Provide the [x, y] coordinate of the cell's center where the given text is located.  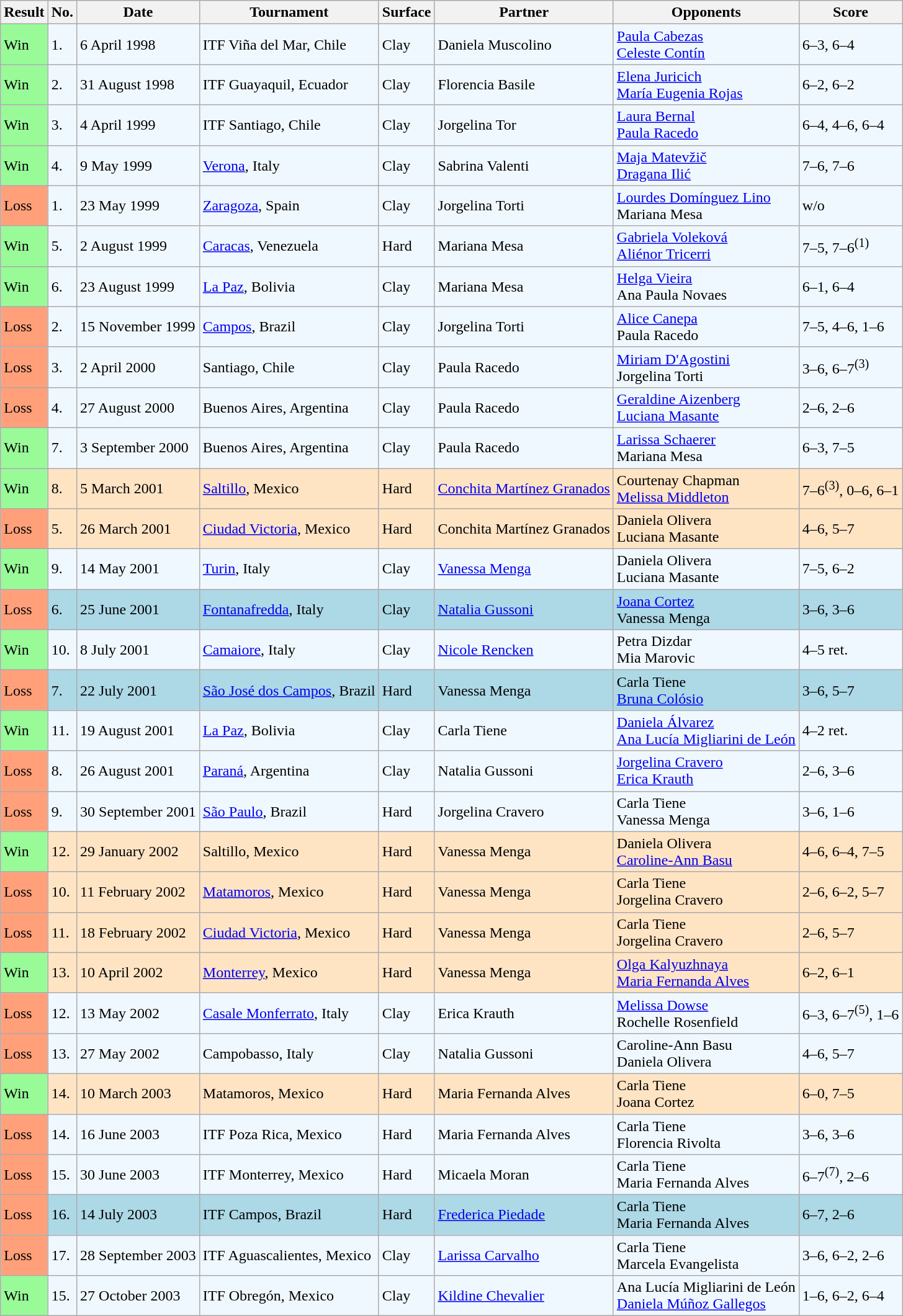
Score [850, 12]
19 August 2001 [138, 731]
Ana Lucía Migliarini de León Daniela Múñoz Gallegos [706, 1296]
Fontanafredda, Italy [289, 609]
10 March 2003 [138, 1093]
Alice Canepa Paula Racedo [706, 326]
Maja Matevžič Dragana Ilić [706, 165]
Monterrey, Mexico [289, 973]
28 September 2003 [138, 1256]
6 April 1998 [138, 45]
3–6, 1–6 [850, 812]
30 September 2001 [138, 812]
14 July 2003 [138, 1215]
6–3, 7–5 [850, 448]
Caracas, Venezuela [289, 246]
Result [24, 12]
27 May 2002 [138, 1054]
25 June 2001 [138, 609]
7–5, 6–2 [850, 570]
7–6, 7–6 [850, 165]
11 February 2002 [138, 892]
Kildine Chevalier [524, 1296]
15 November 1999 [138, 326]
ITF Guayaquil, Ecuador [289, 84]
23 August 1999 [138, 287]
Caroline-Ann Basu Daniela Olivera [706, 1054]
Tournament [289, 12]
w/o [850, 206]
Daniela Muscolino [524, 45]
7–5, 4–6, 1–6 [850, 326]
2 August 1999 [138, 246]
Florencia Basile [524, 84]
18 February 2002 [138, 932]
Carla Tiene Marcela Evangelista [706, 1256]
6–2, 6–1 [850, 973]
6–7, 2–6 [850, 1215]
Casale Monferrato, Italy [289, 1013]
6–7(7), 2–6 [850, 1175]
Surface [407, 12]
16. [62, 1215]
23 May 1999 [138, 206]
4–2 ret. [850, 731]
São Paulo, Brazil [289, 812]
Geraldine Aizenberg Luciana Masante [706, 407]
2–6, 5–7 [850, 932]
Joana Cortez Vanessa Menga [706, 609]
14 May 2001 [138, 570]
Larissa Carvalho [524, 1256]
7–6(3), 0–6, 6–1 [850, 488]
27 August 2000 [138, 407]
2–6, 6–2, 5–7 [850, 892]
22 July 2001 [138, 690]
Carla Tiene Bruna Colósio [706, 690]
13 May 2002 [138, 1013]
Lourdes Domínguez Lino Mariana Mesa [706, 206]
Helga Vieira Ana Paula Novaes [706, 287]
4–5 ret. [850, 650]
2–6, 3–6 [850, 771]
Santiago, Chile [289, 367]
Verona, Italy [289, 165]
Daniela Olivera Caroline-Ann Basu [706, 851]
ITF Santiago, Chile [289, 125]
30 June 2003 [138, 1175]
6–4, 4–6, 6–4 [850, 125]
Laura Bernal Paula Racedo [706, 125]
1–6, 6–2, 6–4 [850, 1296]
Gabriela Voleková Aliénor Tricerri [706, 246]
Carla Tiene [524, 731]
2–6, 2–6 [850, 407]
Jorgelina Tor [524, 125]
Courtenay Chapman Melissa Middleton [706, 488]
6–3, 6–4 [850, 45]
Paraná, Argentina [289, 771]
31 August 1998 [138, 84]
3 September 2000 [138, 448]
9 May 1999 [138, 165]
Melissa Dowse Rochelle Rosenfield [706, 1013]
Petra Dizdar Mia Marovic [706, 650]
Micaela Moran [524, 1175]
ITF Obregón, Mexico [289, 1296]
Carla Tiene Vanessa Menga [706, 812]
6–2, 6–2 [850, 84]
8 July 2001 [138, 650]
Jorgelina Cravero Erica Krauth [706, 771]
ITF Monterrey, Mexico [289, 1175]
Frederica Piedade [524, 1215]
6–1, 6–4 [850, 287]
Erica Krauth [524, 1013]
29 January 2002 [138, 851]
Zaragoza, Spain [289, 206]
3–6, 6–2, 2–6 [850, 1256]
Opponents [706, 12]
Daniela Álvarez Ana Lucía Migliarini de León [706, 731]
27 October 2003 [138, 1296]
26 March 2001 [138, 529]
5 March 2001 [138, 488]
Miriam D'Agostini Jorgelina Torti [706, 367]
ITF Aguascalientes, Mexico [289, 1256]
Olga Kalyuzhnaya Maria Fernanda Alves [706, 973]
Turin, Italy [289, 570]
17. [62, 1256]
Paula Cabezas Celeste Contín [706, 45]
Camaiore, Italy [289, 650]
2 April 2000 [138, 367]
ITF Poza Rica, Mexico [289, 1134]
Date [138, 12]
10 April 2002 [138, 973]
São José dos Campos, Brazil [289, 690]
16 June 2003 [138, 1134]
Campos, Brazil [289, 326]
Sabrina Valenti [524, 165]
Elena Juricich María Eugenia Rojas [706, 84]
6–0, 7–5 [850, 1093]
Jorgelina Cravero [524, 812]
Carla Tiene Florencia Rivolta [706, 1134]
Nicole Rencken [524, 650]
26 August 2001 [138, 771]
3–6, 5–7 [850, 690]
Partner [524, 12]
ITF Campos, Brazil [289, 1215]
7–5, 7–6(1) [850, 246]
Carla Tiene Joana Cortez [706, 1093]
6–3, 6–7(5), 1–6 [850, 1013]
4–6, 6–4, 7–5 [850, 851]
ITF Viña del Mar, Chile [289, 45]
Larissa Schaerer Mariana Mesa [706, 448]
Campobasso, Italy [289, 1054]
No. [62, 12]
4 April 1999 [138, 125]
3–6, 6–7(3) [850, 367]
